Provide the [X, Y] coordinate of the cell's center where the given text is located.  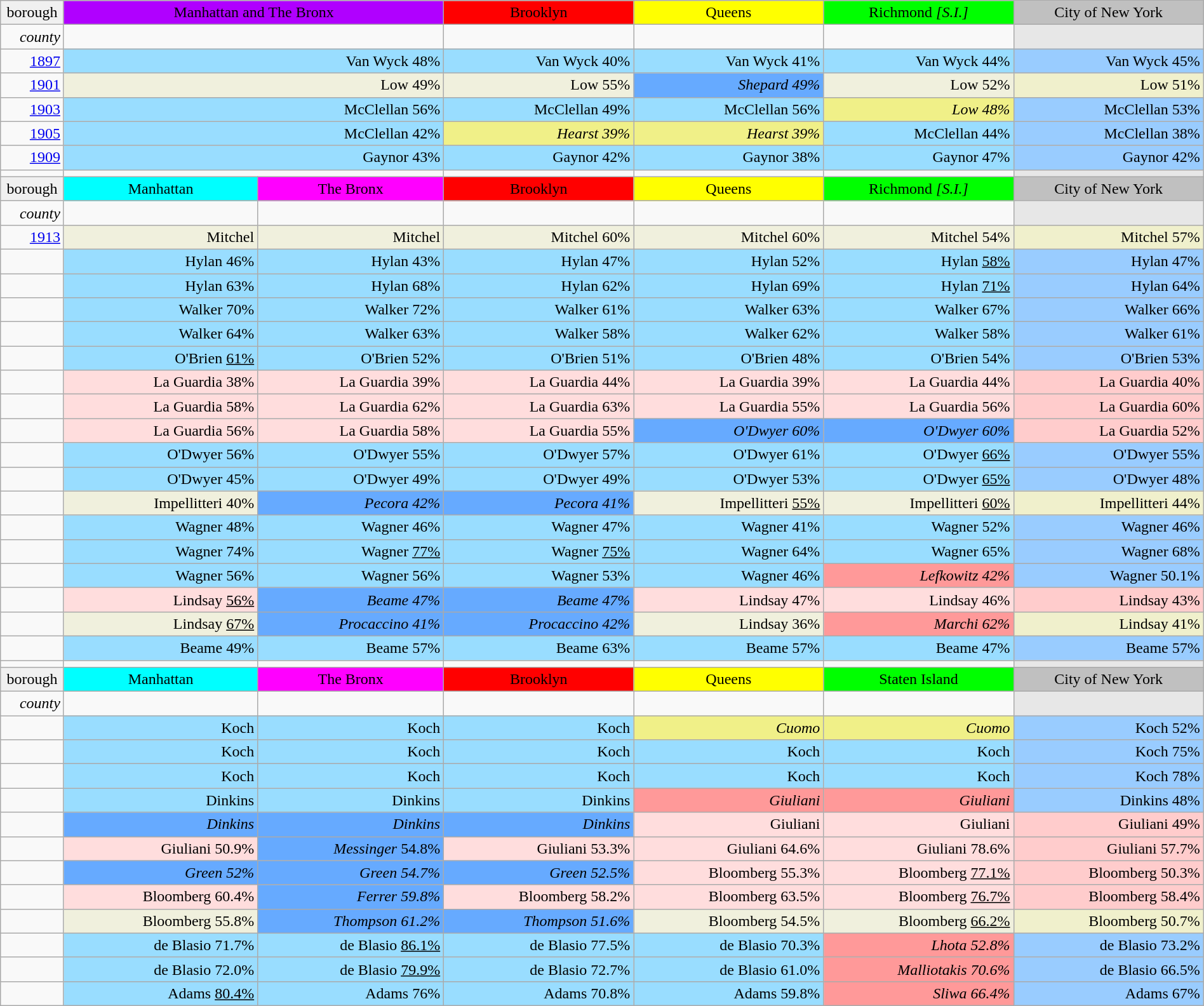
Van Wyck 45% [1109, 61]
O'Dwyer 48% [1109, 479]
O'Dwyer 57% [538, 455]
Koch 75% [1109, 752]
Bloomberg 50.7% [1109, 921]
Lhota 52.8% [918, 945]
La Guardia 60% [1109, 406]
Lefkowitz 42% [918, 575]
Walker 66% [1109, 310]
1897 [32, 61]
Low 51% [1109, 85]
Hylan 62% [538, 285]
de Blasio 72.0% [160, 969]
Van Wyck 48% [253, 61]
Beame 49% [160, 648]
Bloomberg 63.5% [729, 897]
Wagner 53% [538, 575]
1903 [32, 109]
Dinkins 48% [1109, 800]
Wagner 65% [918, 551]
de Blasio 73.2% [1109, 945]
de Blasio 86.1% [351, 945]
Hylan 63% [160, 285]
Ferrer 59.8% [351, 897]
Messinger 54.8% [351, 848]
1909 [32, 158]
Walker 72% [351, 310]
Lindsay 47% [729, 600]
Walker 62% [729, 334]
Lindsay 56% [160, 600]
Manhattan and The Bronx [253, 13]
Hylan 58% [918, 261]
Giuliani 78.6% [918, 848]
Koch 78% [1109, 776]
de Blasio 66.5% [1109, 969]
O'Dwyer 66% [918, 455]
O'Dwyer 53% [729, 479]
Wagner 50.1% [1109, 575]
Bloomberg 76.7% [918, 897]
Low 55% [538, 85]
Walker 70% [160, 310]
Giuliani 49% [1109, 824]
Impellitteri 44% [1109, 503]
Pecora 41% [538, 503]
Impellitteri 40% [160, 503]
Van Wyck 40% [538, 61]
O'Brien 61% [160, 358]
McClellan 38% [1109, 133]
Lindsay 46% [918, 600]
Impellitteri 55% [729, 503]
O'Dwyer 65% [918, 479]
Thompson 61.2% [351, 921]
Adams 67% [1109, 993]
Giuliani 64.6% [729, 848]
Wagner 64% [729, 551]
1901 [32, 85]
Lindsay 67% [160, 624]
Wagner 52% [918, 527]
Bloomberg 58.4% [1109, 897]
Mitchel 57% [1109, 237]
Koch 52% [1109, 728]
La Guardia 38% [160, 382]
Hylan 69% [729, 285]
de Blasio 61.0% [729, 969]
Adams 70.8% [538, 993]
Low 48% [918, 109]
O'Dwyer 61% [729, 455]
de Blasio 70.3% [729, 945]
O'Brien 52% [351, 358]
Thompson 51.6% [538, 921]
Wagner 75% [538, 551]
Hylan 43% [351, 261]
Green 52% [160, 873]
Wagner 47% [538, 527]
1913 [32, 237]
de Blasio 72.7% [538, 969]
Pecora 42% [351, 503]
Impellitteri 60% [918, 503]
Wagner 68% [1109, 551]
O'Brien 48% [729, 358]
Lindsay 43% [1109, 600]
Hylan 52% [729, 261]
Marchi 62% [918, 624]
McClellan 53% [1109, 109]
La Guardia 40% [1109, 382]
Giuliani 50.9% [160, 848]
Walker 67% [918, 310]
Bloomberg 50.3% [1109, 873]
Malliotakis 70.6% [918, 969]
La Guardia 63% [538, 406]
La Guardia 62% [351, 406]
Hylan 68% [351, 285]
Adams 59.8% [729, 993]
McClellan 49% [538, 109]
Walker 64% [160, 334]
Green 52.5% [538, 873]
Adams 80.4% [160, 993]
Wagner 41% [729, 527]
Procaccino 42% [538, 624]
Bloomberg 55.8% [160, 921]
Gaynor 38% [729, 158]
Van Wyck 41% [729, 61]
Bloomberg 66.2% [918, 921]
Bloomberg 54.5% [729, 921]
Giuliani 53.3% [538, 848]
Bloomberg 60.4% [160, 897]
Low 52% [918, 85]
La Guardia 52% [1109, 431]
Wagner 77% [351, 551]
Staten Island [918, 680]
Beame 63% [538, 648]
Sliwa 66.4% [918, 993]
Wagner 74% [160, 551]
Lindsay 36% [729, 624]
Hylan 46% [160, 261]
Van Wyck 44% [918, 61]
O'Brien 54% [918, 358]
de Blasio 77.5% [538, 945]
Bloomberg 77.1% [918, 873]
Giuliani 57.7% [1109, 848]
de Blasio 79.9% [351, 969]
O'Brien 53% [1109, 358]
Lindsay 41% [1109, 624]
Wagner 48% [160, 527]
O'Dwyer 56% [160, 455]
de Blasio 71.7% [160, 945]
Gaynor 47% [918, 158]
Adams 76% [351, 993]
Gaynor 43% [253, 158]
1905 [32, 133]
O'Dwyer 45% [160, 479]
Bloomberg 58.2% [538, 897]
Green 54.7% [351, 873]
Shepard 49% [729, 85]
Low 49% [253, 85]
Hylan 71% [918, 285]
O'Brien 51% [538, 358]
Procaccino 41% [351, 624]
Bloomberg 55.3% [729, 873]
McClellan 44% [918, 133]
Hylan 64% [1109, 285]
McClellan 42% [253, 133]
Mitchel 54% [918, 237]
